Extract the (X, Y) coordinate from the center of the cell holding the provided text.  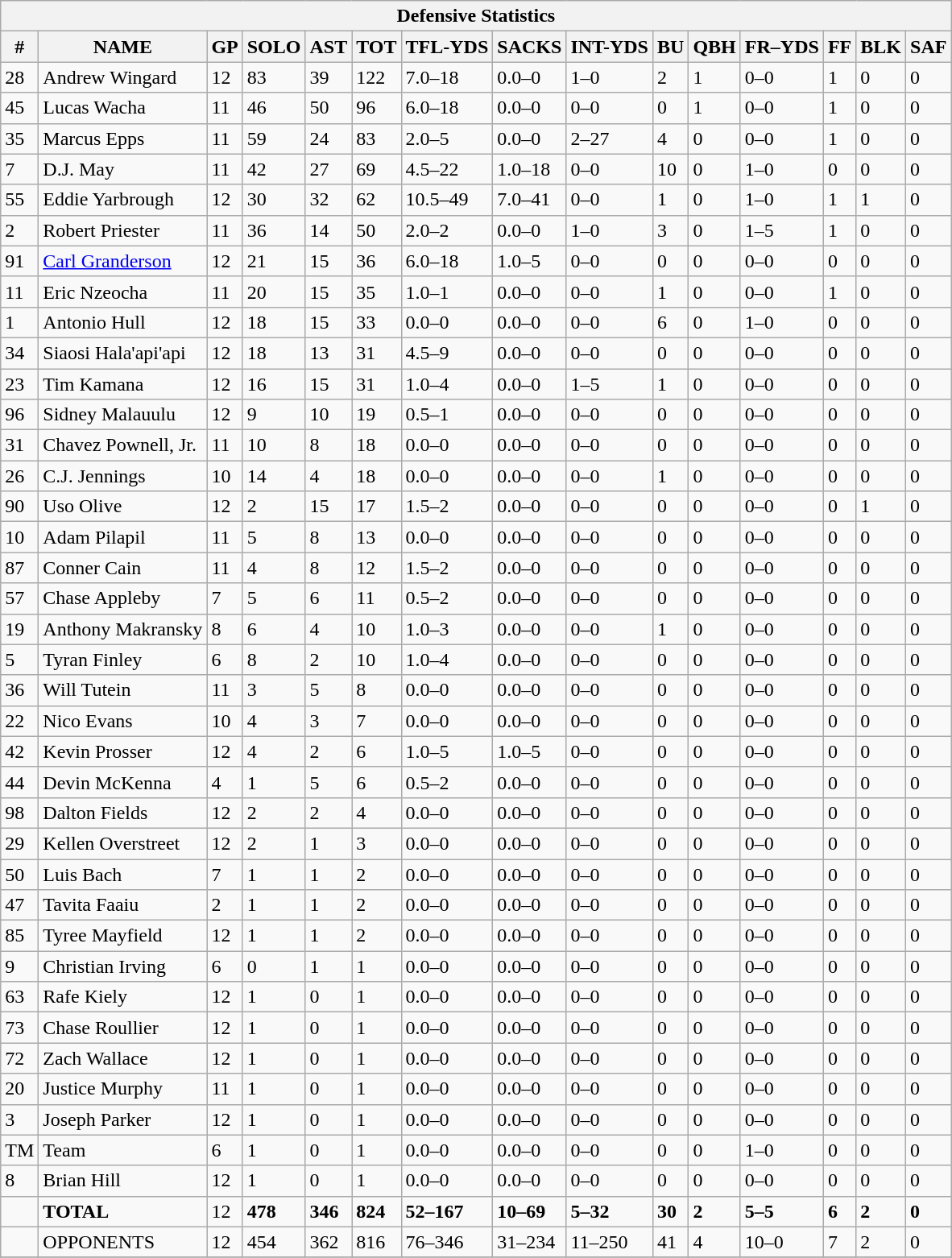
Tyran Finley (122, 660)
GP (225, 47)
21 (274, 261)
BLK (881, 47)
Conner Cain (122, 568)
Luis Bach (122, 874)
TFL-YDS (447, 47)
Devin McKenna (122, 782)
62 (377, 200)
Kellen Overstreet (122, 843)
Carl Granderson (122, 261)
# (19, 47)
59 (274, 139)
FF (839, 47)
TOTAL (122, 1211)
10.5–49 (447, 200)
2.0–5 (447, 139)
1.0–1 (447, 292)
0.5–1 (447, 415)
Dalton Fields (122, 813)
QBH (714, 47)
816 (377, 1242)
41 (670, 1242)
39 (329, 77)
OPPONENTS (122, 1242)
Siaosi Hala'api'api (122, 353)
Tyree Mayfield (122, 936)
FR–YDS (781, 47)
Rafe Kiely (122, 997)
Tavita Faaiu (122, 905)
SOLO (274, 47)
27 (329, 169)
69 (377, 169)
SACKS (530, 47)
346 (329, 1211)
22 (19, 721)
Zach Wallace (122, 1058)
Nico Evans (122, 721)
29 (19, 843)
85 (19, 936)
Antonio Hull (122, 322)
16 (274, 384)
Marcus Epps (122, 139)
122 (377, 77)
Adam Pilapil (122, 537)
47 (19, 905)
24 (329, 139)
87 (19, 568)
478 (274, 1211)
28 (19, 77)
91 (19, 261)
Team (122, 1150)
Defensive Statistics (476, 16)
Lucas Wacha (122, 108)
4.5–22 (447, 169)
44 (19, 782)
Christian Irving (122, 966)
23 (19, 384)
Eddie Yarbrough (122, 200)
824 (377, 1211)
63 (19, 997)
72 (19, 1058)
BU (670, 47)
2–27 (610, 139)
SAF (929, 47)
52–167 (447, 1211)
C.J. Jennings (122, 476)
45 (19, 108)
7.0–18 (447, 77)
Uso Olive (122, 507)
Sidney Malauulu (122, 415)
Joseph Parker (122, 1119)
Eric Nzeocha (122, 292)
33 (377, 322)
TM (19, 1150)
76–346 (447, 1242)
4.5–9 (447, 353)
Andrew Wingard (122, 77)
31–234 (530, 1242)
Chase Roullier (122, 1028)
1.0–18 (530, 169)
D.J. May (122, 169)
5–5 (781, 1211)
Robert Priester (122, 230)
454 (274, 1242)
Justice Murphy (122, 1089)
57 (19, 598)
32 (329, 200)
73 (19, 1028)
AST (329, 47)
Anthony Makransky (122, 629)
362 (329, 1242)
INT-YDS (610, 47)
7.0–41 (530, 200)
55 (19, 200)
Tim Kamana (122, 384)
11–250 (610, 1242)
Chase Appleby (122, 598)
TOT (377, 47)
26 (19, 476)
Brian Hill (122, 1181)
46 (274, 108)
17 (377, 507)
NAME (122, 47)
98 (19, 813)
Chavez Pownell, Jr. (122, 445)
5–32 (610, 1211)
10–0 (781, 1242)
34 (19, 353)
90 (19, 507)
Kevin Prosser (122, 751)
Will Tutein (122, 690)
10–69 (530, 1211)
2.0–2 (447, 230)
1.0–3 (447, 629)
